Return (x, y) of the center of cell containing provided text 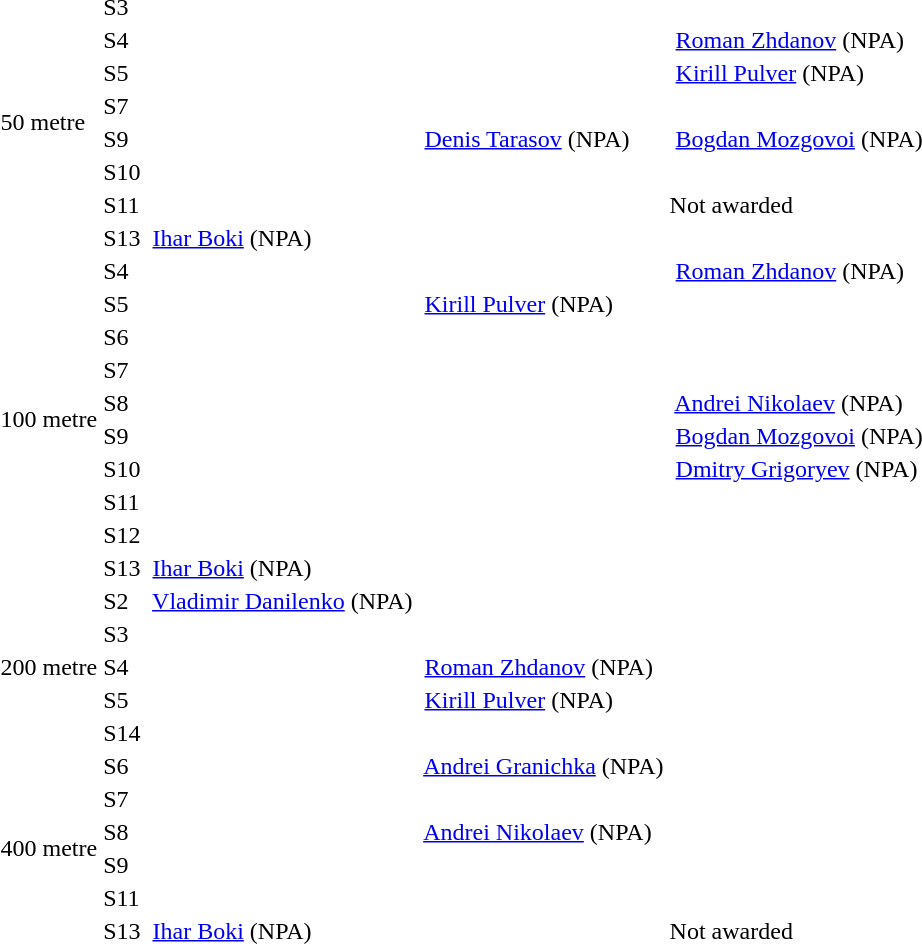
Andrei Nikolaev (NPA) (541, 832)
Andrei Granichka (NPA) (541, 766)
Roman Zhdanov (NPA) (541, 667)
S14 (122, 733)
S2 (122, 601)
S3 (122, 634)
Vladimir Danilenko (NPA) (280, 601)
Denis Tarasov (NPA) (541, 139)
S12 (122, 535)
